Scan for the cell matching the given text and deliver its [X, Y] coordinate at center. 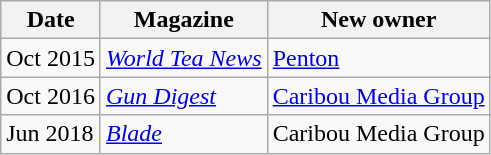
New owner [378, 20]
Date [51, 20]
World Tea News [184, 58]
Penton [378, 58]
Jun 2018 [51, 134]
Oct 2015 [51, 58]
Magazine [184, 20]
Gun Digest [184, 96]
Blade [184, 134]
Oct 2016 [51, 96]
